Pinpoint the cell where the given text exists, returning its (X, Y) midpoint coordinate. 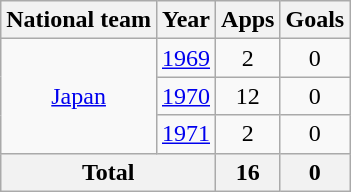
1970 (186, 96)
Apps (248, 20)
Total (108, 172)
National team (79, 20)
Year (186, 20)
Goals (315, 20)
1969 (186, 58)
12 (248, 96)
Japan (79, 96)
1971 (186, 134)
16 (248, 172)
